Scan for the cell matching the given text and deliver its (x, y) coordinate at center. 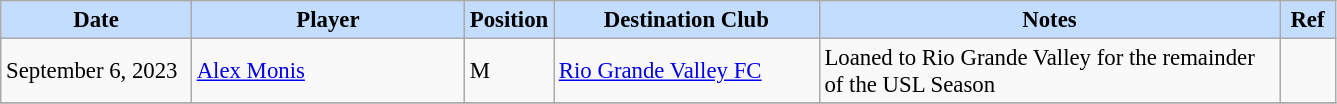
Position (508, 20)
M (508, 72)
Date (96, 20)
Notes (1050, 20)
Player (328, 20)
September 6, 2023 (96, 72)
Rio Grande Valley FC (687, 72)
Destination Club (687, 20)
Alex Monis (328, 72)
Loaned to Rio Grande Valley for the remainder of the USL Season (1050, 72)
Ref (1308, 20)
